Find where the given text appears and provide that cell's center as [x, y] coordinate. 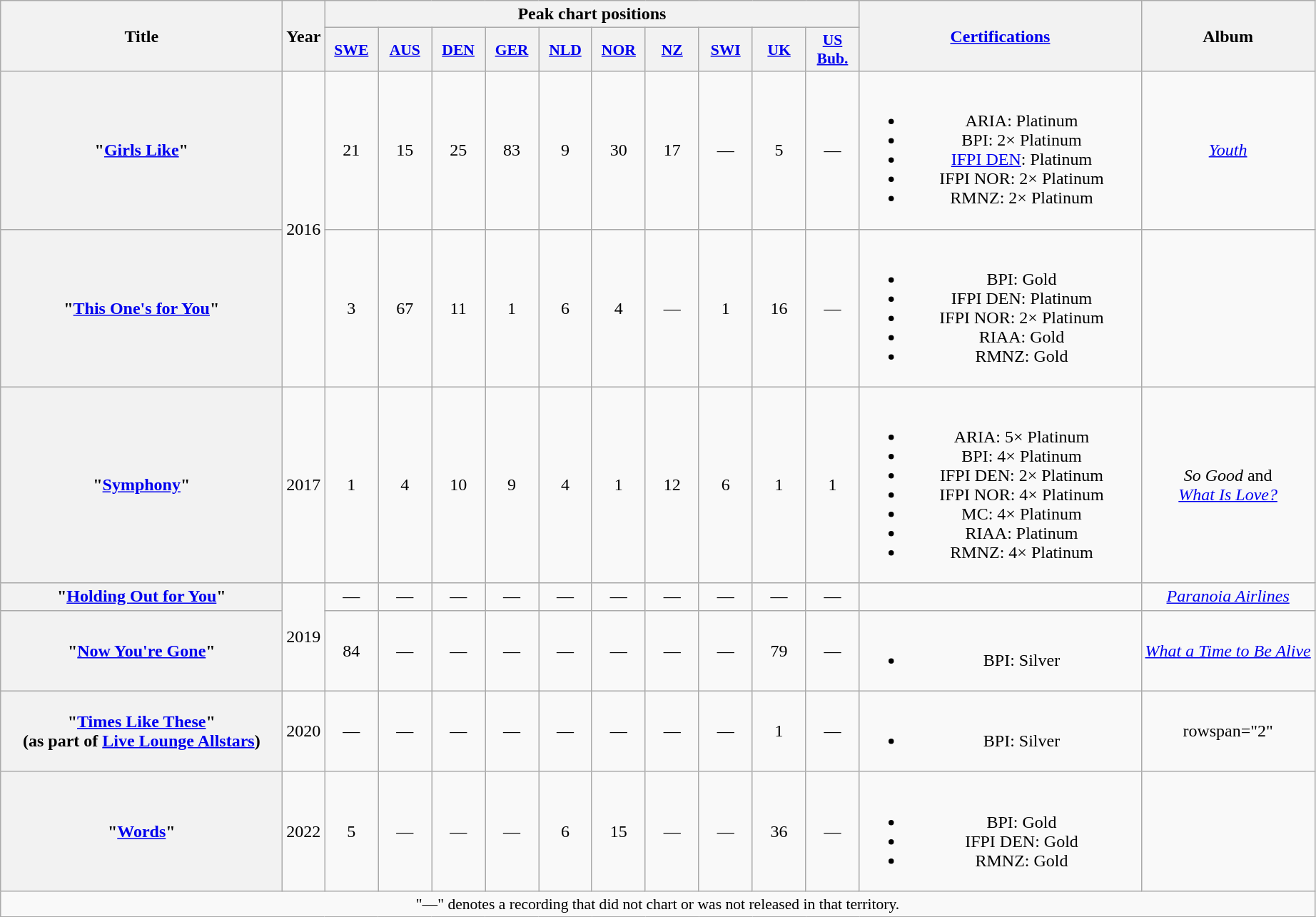
AUS [405, 50]
DEN [458, 50]
Paranoia Airlines [1228, 597]
"Times Like These"(as part of Live Lounge Allstars) [141, 731]
"—" denotes a recording that did not chart or was not released in that territory. [658, 903]
2019 [304, 637]
NLD [565, 50]
USBub. [832, 50]
"Girls Like" [141, 150]
2016 [304, 229]
"Now You're Gone" [141, 651]
UK [779, 50]
What a Time to Be Alive [1228, 651]
ARIA: 5× PlatinumBPI: 4× PlatinumIFPI DEN: 2× PlatinumIFPI NOR: 4× PlatinumMC: 4× PlatinumRIAA: PlatinumRMNZ: 4× Platinum [1001, 485]
So Good andWhat Is Love? [1228, 485]
84 [351, 651]
Youth [1228, 150]
83 [512, 150]
10 [458, 485]
11 [458, 308]
67 [405, 308]
BPI: GoldIFPI DEN: PlatinumIFPI NOR: 2× PlatinumRIAA: GoldRMNZ: Gold [1001, 308]
GER [512, 50]
79 [779, 651]
30 [618, 150]
SWE [351, 50]
"Symphony" [141, 485]
2020 [304, 731]
3 [351, 308]
Certifications [1001, 36]
SWI [725, 50]
Title [141, 36]
16 [779, 308]
2022 [304, 831]
NOR [618, 50]
12 [672, 485]
BPI: GoldIFPI DEN: GoldRMNZ: Gold [1001, 831]
rowspan="2" [1228, 731]
"Holding Out for You" [141, 597]
Peak chart positions [592, 14]
ARIA: PlatinumBPI: 2× PlatinumIFPI DEN: PlatinumIFPI NOR: 2× PlatinumRMNZ: 2× Platinum [1001, 150]
25 [458, 150]
17 [672, 150]
NZ [672, 50]
2017 [304, 485]
Year [304, 36]
36 [779, 831]
"Words" [141, 831]
"This One's for You" [141, 308]
Album [1228, 36]
21 [351, 150]
